Pinpoint the cell where the given text exists, returning its (x, y) midpoint coordinate. 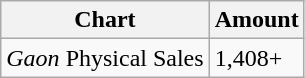
Chart (105, 20)
Gaon Physical Sales (105, 58)
1,408+ (256, 58)
Amount (256, 20)
